Scan for the cell matching the given text and deliver its (X, Y) coordinate at center. 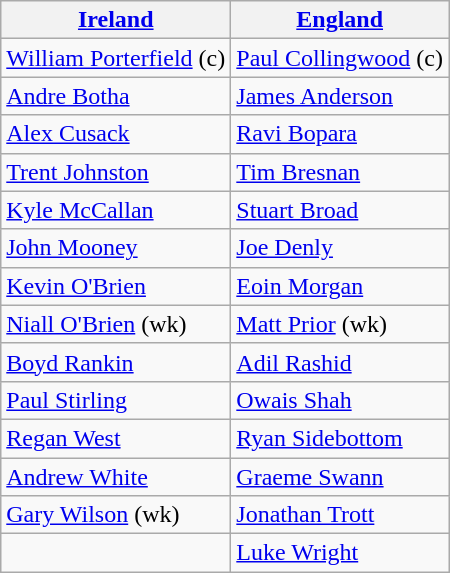
Paul Stirling (116, 400)
Boyd Rankin (116, 362)
Adil Rashid (340, 362)
Joe Denly (340, 248)
Kyle McCallan (116, 210)
Andre Botha (116, 96)
James Anderson (340, 96)
Ireland (116, 20)
Luke Wright (340, 553)
Andrew White (116, 477)
Gary Wilson (wk) (116, 515)
William Porterfield (c) (116, 58)
Trent Johnston (116, 172)
Paul Collingwood (c) (340, 58)
Niall O'Brien (wk) (116, 324)
Regan West (116, 438)
Kevin O'Brien (116, 286)
Ravi Bopara (340, 134)
England (340, 20)
John Mooney (116, 248)
Owais Shah (340, 400)
Tim Bresnan (340, 172)
Eoin Morgan (340, 286)
Alex Cusack (116, 134)
Ryan Sidebottom (340, 438)
Jonathan Trott (340, 515)
Matt Prior (wk) (340, 324)
Graeme Swann (340, 477)
Stuart Broad (340, 210)
